For the text-containing cell, return its midpoint in (X, Y) coordinate format. 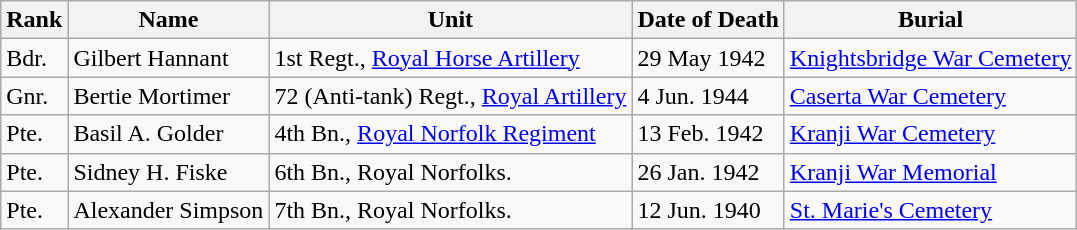
Burial (930, 20)
Basil A. Golder (168, 134)
4 Jun. 1944 (708, 96)
Unit (450, 20)
Name (168, 20)
Bertie Mortimer (168, 96)
7th Bn., Royal Norfolks. (450, 210)
Kranji War Cemetery (930, 134)
Kranji War Memorial (930, 172)
Gnr. (34, 96)
6th Bn., Royal Norfolks. (450, 172)
12 Jun. 1940 (708, 210)
1st Regt., Royal Horse Artillery (450, 58)
St. Marie's Cemetery (930, 210)
Knightsbridge War Cemetery (930, 58)
29 May 1942 (708, 58)
4th Bn., Royal Norfolk Regiment (450, 134)
Gilbert Hannant (168, 58)
13 Feb. 1942 (708, 134)
Caserta War Cemetery (930, 96)
Rank (34, 20)
Sidney H. Fiske (168, 172)
Alexander Simpson (168, 210)
72 (Anti-tank) Regt., Royal Artillery (450, 96)
Date of Death (708, 20)
26 Jan. 1942 (708, 172)
Bdr. (34, 58)
